Locate the cell with the specified text and output its [x, y] center coordinate. 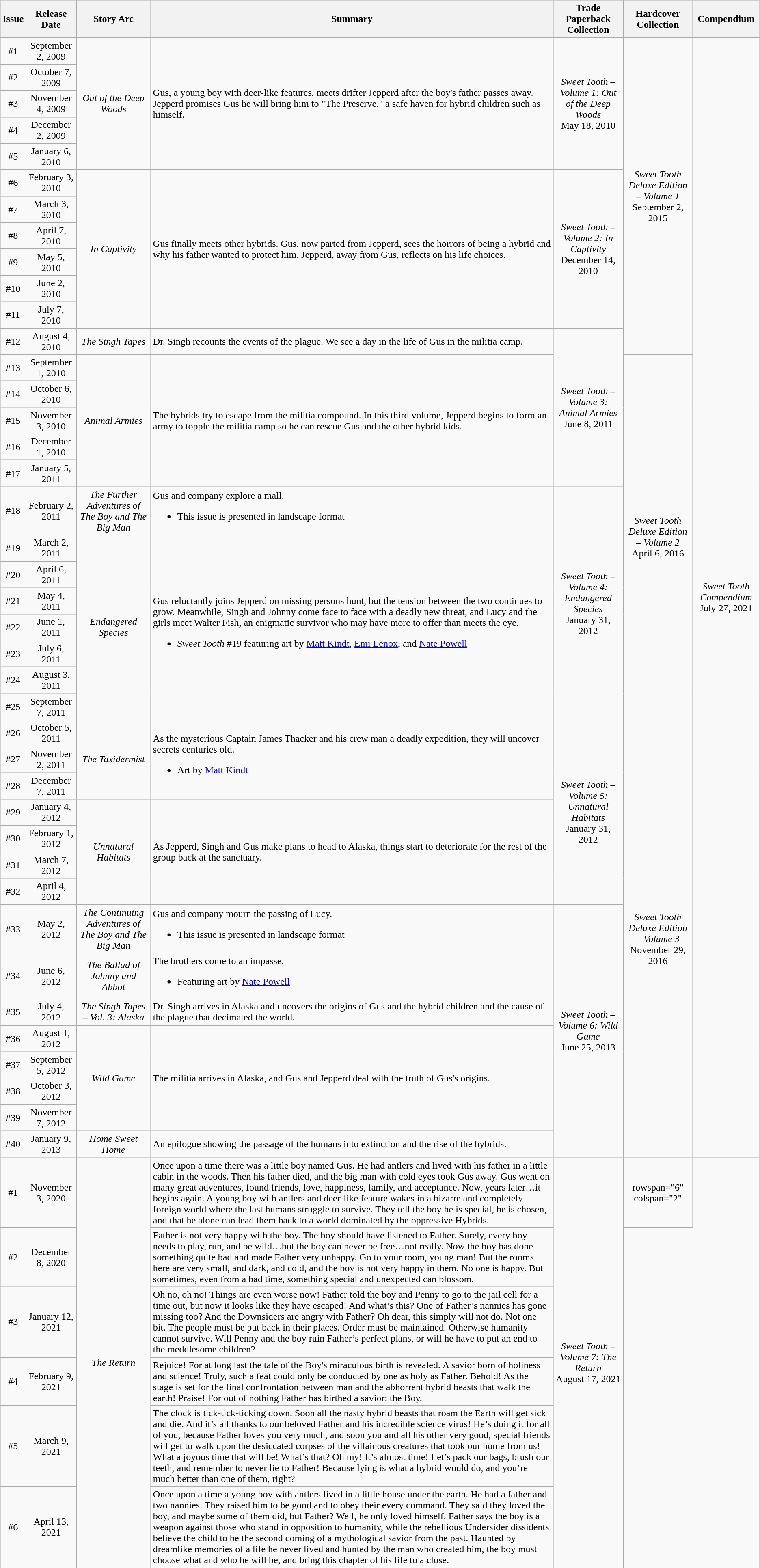
As Jepperd, Singh and Gus make plans to head to Alaska, things start to deteriorate for the rest of the group back at the sanctuary. [352, 852]
April 4, 2012 [51, 891]
Animal Armies [114, 421]
August 4, 2010 [51, 341]
February 3, 2010 [51, 183]
Dr. Singh arrives in Alaska and uncovers the origins of Gus and the hybrid children and the cause of the plague that decimated the world. [352, 1012]
#10 [13, 288]
October 6, 2010 [51, 395]
The Singh Tapes [114, 341]
Sweet Tooth – Volume 5: Unnatural HabitatsJanuary 31, 2012 [588, 812]
February 2, 2011 [51, 511]
March 3, 2010 [51, 209]
The Ballad of Johnny and Abbot [114, 976]
December 2, 2009 [51, 130]
#33 [13, 929]
#14 [13, 395]
May 4, 2011 [51, 601]
#16 [13, 447]
Sweet Tooth CompendiumJuly 27, 2021 [726, 597]
An epilogue showing the passage of the humans into extinction and the rise of the hybrids. [352, 1144]
#19 [13, 548]
June 2, 2010 [51, 288]
May 2, 2012 [51, 929]
Dr. Singh recounts the events of the plague. We see a day in the life of Gus in the militia camp. [352, 341]
December 1, 2010 [51, 447]
Endangered Species [114, 628]
October 7, 2009 [51, 77]
November 3, 2020 [51, 1193]
March 7, 2012 [51, 865]
#29 [13, 813]
#17 [13, 473]
April 13, 2021 [51, 1527]
#28 [13, 786]
July 6, 2011 [51, 654]
Sweet Tooth – Volume 4: Endangered SpeciesJanuary 31, 2012 [588, 603]
The brothers come to an impasse.Featuring art by Nate Powell [352, 976]
April 6, 2011 [51, 575]
In Captivity [114, 249]
March 2, 2011 [51, 548]
#11 [13, 315]
Compendium [726, 19]
The Singh Tapes – Vol. 3: Alaska [114, 1012]
#20 [13, 575]
Unnatural Habitats [114, 852]
#18 [13, 511]
Sweet Tooth Deluxe Edition – Volume 2April 6, 2016 [658, 537]
#30 [13, 839]
January 9, 2013 [51, 1144]
Out of the Deep Woods [114, 104]
#27 [13, 759]
July 7, 2010 [51, 315]
Sweet Tooth Deluxe Edition – Volume 1September 2, 2015 [658, 196]
November 2, 2011 [51, 759]
September 2, 2009 [51, 51]
February 9, 2021 [51, 1382]
Release Date [51, 19]
Summary [352, 19]
#24 [13, 680]
Gus and company explore a mall.This issue is presented in landscape format [352, 511]
#37 [13, 1065]
February 1, 2012 [51, 839]
The Further Adventures of The Boy and The Big Man [114, 511]
#38 [13, 1091]
June 1, 2011 [51, 628]
Issue [13, 19]
Trade Paperback Collection [588, 19]
#22 [13, 628]
November 7, 2012 [51, 1118]
Story Arc [114, 19]
August 1, 2012 [51, 1038]
Sweet Tooth – Volume 2: In CaptivityDecember 14, 2010 [588, 249]
#32 [13, 891]
December 8, 2020 [51, 1257]
#9 [13, 262]
#15 [13, 421]
#21 [13, 601]
#13 [13, 368]
#12 [13, 341]
#23 [13, 654]
rowspan="6" colspan="2" [658, 1193]
The militia arrives in Alaska, and Gus and Jepperd deal with the truth of Gus's origins. [352, 1078]
August 3, 2011 [51, 680]
September 7, 2011 [51, 706]
November 4, 2009 [51, 104]
July 4, 2012 [51, 1012]
#35 [13, 1012]
Sweet Tooth – Volume 7: The ReturnAugust 17, 2021 [588, 1362]
May 5, 2010 [51, 262]
September 5, 2012 [51, 1065]
The Taxidermist [114, 759]
June 6, 2012 [51, 976]
September 1, 2010 [51, 368]
November 3, 2010 [51, 421]
#39 [13, 1118]
October 3, 2012 [51, 1091]
#36 [13, 1038]
April 7, 2010 [51, 235]
#8 [13, 235]
January 4, 2012 [51, 813]
January 6, 2010 [51, 157]
#34 [13, 976]
Wild Game [114, 1078]
Sweet Tooth – Volume 6: Wild GameJune 25, 2013 [588, 1031]
October 5, 2011 [51, 733]
#31 [13, 865]
#7 [13, 209]
Home Sweet Home [114, 1144]
The Continuing Adventures of The Boy and The Big Man [114, 929]
Sweet Tooth – Volume 1: Out of the Deep WoodsMay 18, 2010 [588, 104]
March 9, 2021 [51, 1446]
#40 [13, 1144]
Hardcover Collection [658, 19]
December 7, 2011 [51, 786]
#25 [13, 706]
January 5, 2011 [51, 473]
#26 [13, 733]
The Return [114, 1362]
Gus and company mourn the passing of Lucy.This issue is presented in landscape format [352, 929]
As the mysterious Captain James Thacker and his crew man a deadly expedition, they will uncover secrets centuries old.Art by Matt Kindt [352, 759]
Sweet Tooth – Volume 3: Animal ArmiesJune 8, 2011 [588, 407]
Sweet Tooth Deluxe Edition – Volume 3November 29, 2016 [658, 938]
January 12, 2021 [51, 1322]
